Output the [X, Y] coordinate of the center of the cell containing the given text.  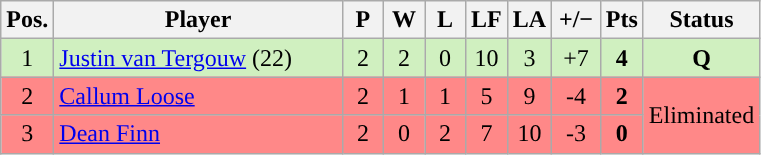
L [444, 20]
+7 [576, 58]
7 [487, 134]
Eliminated [701, 115]
Player [198, 20]
P [362, 20]
Pts [622, 20]
-4 [576, 96]
LA [529, 20]
LF [487, 20]
4 [622, 58]
Status [701, 20]
+/− [576, 20]
5 [487, 96]
Dean Finn [198, 134]
Callum Loose [198, 96]
9 [529, 96]
Justin van Tergouw (22) [198, 58]
-3 [576, 134]
W [404, 20]
Q [701, 58]
Pos. [28, 20]
